Identify which cell holds the provided text, then report its (x, y) central coordinate. 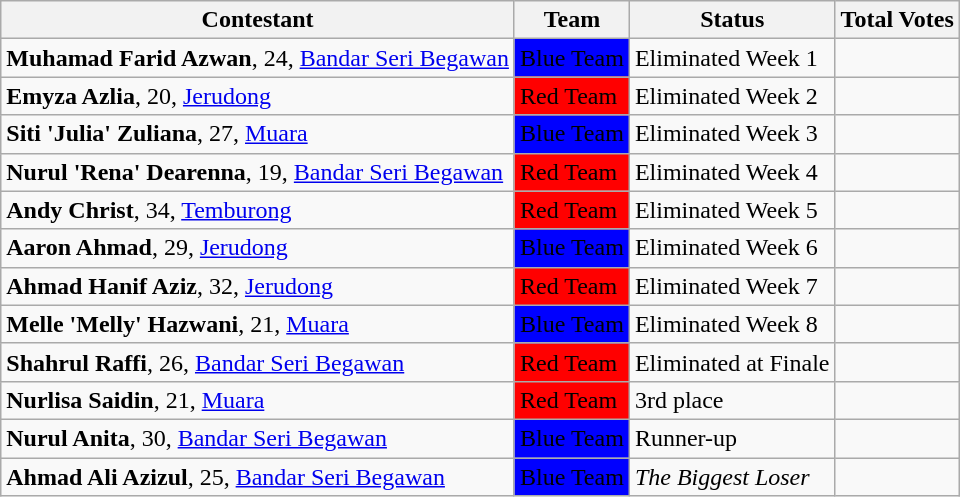
Ahmad Ali Azizul, 25, Bandar Seri Begawan (258, 477)
Nurul Anita, 30, Bandar Seri Begawan (258, 438)
Eliminated Week 1 (732, 58)
Contestant (258, 20)
Shahrul Raffi, 26, Bandar Seri Begawan (258, 362)
3rd place (732, 400)
Status (732, 20)
Eliminated Week 7 (732, 286)
Eliminated Week 4 (732, 172)
Runner-up (732, 438)
Ahmad Hanif Aziz, 32, Jerudong (258, 286)
Andy Christ, 34, Temburong (258, 210)
Eliminated at Finale (732, 362)
Muhamad Farid Azwan, 24, Bandar Seri Begawan (258, 58)
Eliminated Week 3 (732, 134)
Aaron Ahmad, 29, Jerudong (258, 248)
Siti 'Julia' Zuliana, 27, Muara (258, 134)
Eliminated Week 6 (732, 248)
Eliminated Week 2 (732, 96)
Melle 'Melly' Hazwani, 21, Muara (258, 324)
Nurlisa Saidin, 21, Muara (258, 400)
Emyza Azlia, 20, Jerudong (258, 96)
The Biggest Loser (732, 477)
Total Votes (897, 20)
Nurul 'Rena' Dearenna, 19, Bandar Seri Begawan (258, 172)
Team (572, 20)
Eliminated Week 8 (732, 324)
Eliminated Week 5 (732, 210)
